Extract the (x, y) coordinate from the center of the cell holding the provided text.  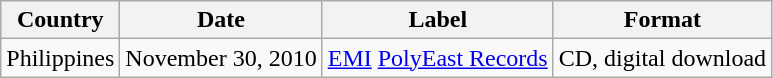
EMI PolyEast Records (438, 58)
CD, digital download (662, 58)
November 30, 2010 (221, 58)
Date (221, 20)
Philippines (60, 58)
Format (662, 20)
Country (60, 20)
Label (438, 20)
